Output the [X, Y] coordinate of the center of the cell containing the given text.  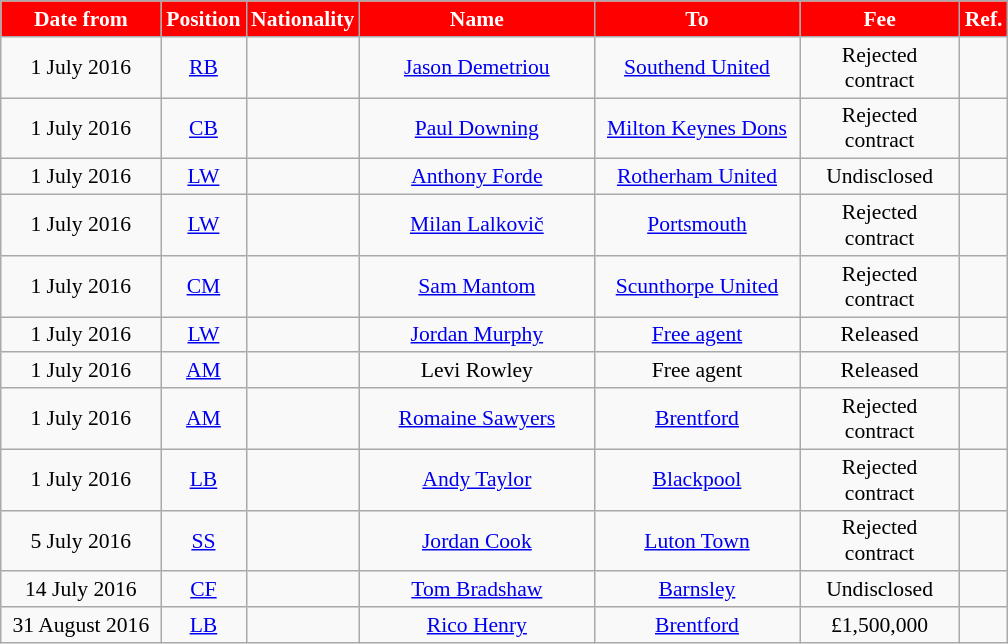
Rotherham United [696, 177]
31 August 2016 [81, 625]
Nationality [302, 19]
Tom Bradshaw [476, 590]
14 July 2016 [81, 590]
Portsmouth [696, 226]
£1,500,000 [880, 625]
Paul Downing [476, 128]
Anthony Forde [476, 177]
Fee [880, 19]
CB [204, 128]
Position [204, 19]
Levi Rowley [476, 371]
To [696, 19]
Name [476, 19]
Ref. [984, 19]
Luton Town [696, 540]
Milan Lalkovič [476, 226]
Sam Mantom [476, 286]
CM [204, 286]
Romaine Sawyers [476, 418]
Jason Demetriou [476, 68]
RB [204, 68]
Southend United [696, 68]
Andy Taylor [476, 480]
Scunthorpe United [696, 286]
Blackpool [696, 480]
Jordan Cook [476, 540]
5 July 2016 [81, 540]
Rico Henry [476, 625]
Jordan Murphy [476, 335]
SS [204, 540]
Date from [81, 19]
CF [204, 590]
Milton Keynes Dons [696, 128]
Barnsley [696, 590]
